Detect which cell encompasses the target text, then output its [X, Y] center coordinate. 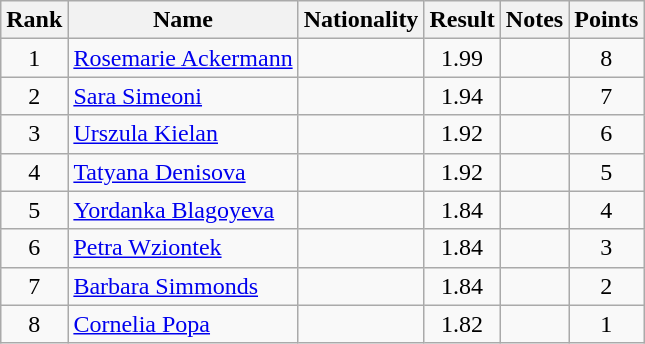
1.99 [462, 58]
Urszula Kielan [183, 134]
Yordanka Blagoyeva [183, 210]
Rank [34, 20]
Notes [534, 20]
Sara Simeoni [183, 96]
Petra Wziontek [183, 248]
Rosemarie Ackermann [183, 58]
Points [606, 20]
Cornelia Popa [183, 324]
Nationality [361, 20]
Result [462, 20]
1.94 [462, 96]
Barbara Simmonds [183, 286]
Name [183, 20]
Tatyana Denisova [183, 172]
1.82 [462, 324]
